From the cell containing the given text, extract its center point as (X, Y) coordinate. 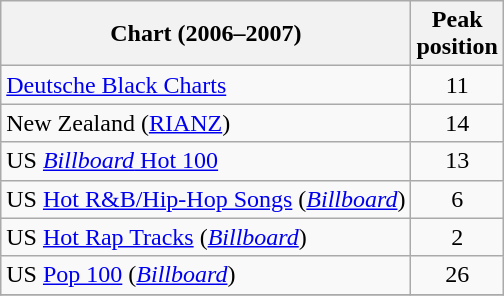
13 (457, 161)
26 (457, 275)
14 (457, 123)
US Hot R&B/Hip-Hop Songs (Billboard) (206, 199)
US Pop 100 (Billboard) (206, 275)
Peakposition (457, 34)
11 (457, 85)
US Hot Rap Tracks (Billboard) (206, 237)
Deutsche Black Charts (206, 85)
US Billboard Hot 100 (206, 161)
2 (457, 237)
New Zealand (RIANZ) (206, 123)
Chart (2006–2007) (206, 34)
6 (457, 199)
